Return [x, y] of the center of cell containing provided text 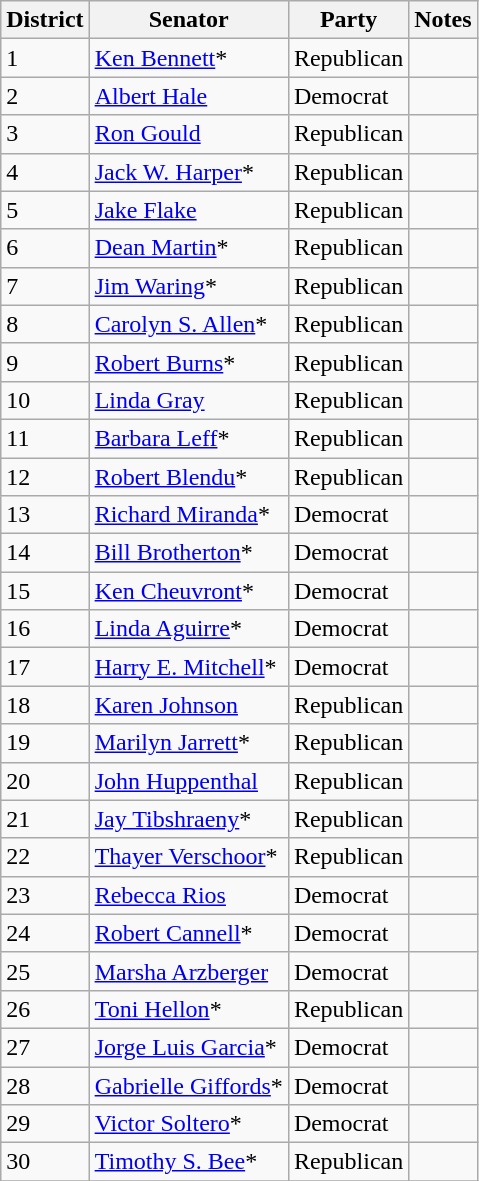
16 [45, 629]
11 [45, 438]
5 [45, 210]
Jay Tibshraeny* [188, 819]
Party [348, 20]
Gabrielle Giffords* [188, 1085]
Bill Brotherton* [188, 553]
27 [45, 1047]
3 [45, 134]
Robert Blendu* [188, 477]
Dean Martin* [188, 248]
9 [45, 362]
1 [45, 58]
25 [45, 971]
26 [45, 1009]
18 [45, 705]
Harry E. Mitchell* [188, 667]
Notes [443, 20]
24 [45, 933]
28 [45, 1085]
District [45, 20]
Robert Cannell* [188, 933]
2 [45, 96]
Linda Gray [188, 400]
Karen Johnson [188, 705]
4 [45, 172]
Albert Hale [188, 96]
20 [45, 781]
Linda Aguirre* [188, 629]
Thayer Verschoor* [188, 857]
Jack W. Harper* [188, 172]
Ken Bennett* [188, 58]
Senator [188, 20]
15 [45, 591]
14 [45, 553]
Jorge Luis Garcia* [188, 1047]
23 [45, 895]
29 [45, 1124]
Robert Burns* [188, 362]
John Huppenthal [188, 781]
17 [45, 667]
19 [45, 743]
Richard Miranda* [188, 515]
8 [45, 324]
12 [45, 477]
21 [45, 819]
7 [45, 286]
Rebecca Rios [188, 895]
Marsha Arzberger [188, 971]
Toni Hellon* [188, 1009]
Ken Cheuvront* [188, 591]
13 [45, 515]
Timothy S. Bee* [188, 1162]
22 [45, 857]
6 [45, 248]
Marilyn Jarrett* [188, 743]
Jim Waring* [188, 286]
10 [45, 400]
Ron Gould [188, 134]
Carolyn S. Allen* [188, 324]
Barbara Leff* [188, 438]
Victor Soltero* [188, 1124]
Jake Flake [188, 210]
30 [45, 1162]
